Search for the cell housing the specified text and yield its [x, y] center coordinate. 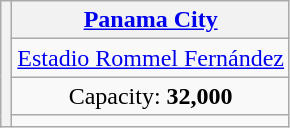
Capacity: 32,000 [151, 96]
Estadio Rommel Fernández [151, 58]
Panama City [151, 20]
